Output the [x, y] coordinate of the center of the cell containing the given text.  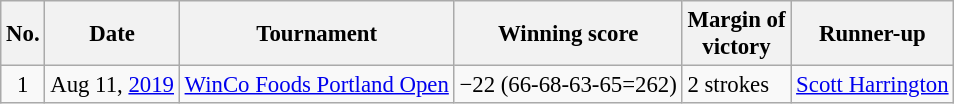
Aug 11, 2019 [112, 85]
WinCo Foods Portland Open [316, 85]
2 strokes [736, 85]
Margin ofvictory [736, 34]
Date [112, 34]
Tournament [316, 34]
Winning score [568, 34]
−22 (66-68-63-65=262) [568, 85]
1 [23, 85]
Runner-up [872, 34]
No. [23, 34]
Scott Harrington [872, 85]
